Identify which cell holds the provided text, then report its [x, y] central coordinate. 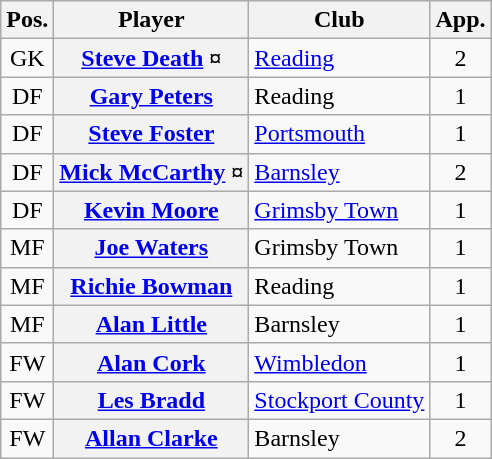
Stockport County [340, 400]
Portsmouth [340, 134]
Les Bradd [152, 400]
Player [152, 20]
Pos. [28, 20]
Mick McCarthy ¤ [152, 172]
Richie Bowman [152, 286]
Kevin Moore [152, 210]
Club [340, 20]
Alan Cork [152, 362]
Wimbledon [340, 362]
Joe Waters [152, 248]
Steve Foster [152, 134]
Allan Clarke [152, 438]
Gary Peters [152, 96]
Steve Death ¤ [152, 58]
App. [460, 20]
GK [28, 58]
Alan Little [152, 324]
